Identify which cell holds the provided text, then report its (x, y) central coordinate. 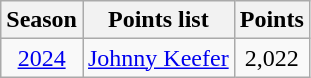
Points (272, 20)
Season (42, 20)
2024 (42, 58)
Points list (158, 20)
2,022 (272, 58)
Johnny Keefer (158, 58)
